Identify which cell holds the provided text, then report its [X, Y] central coordinate. 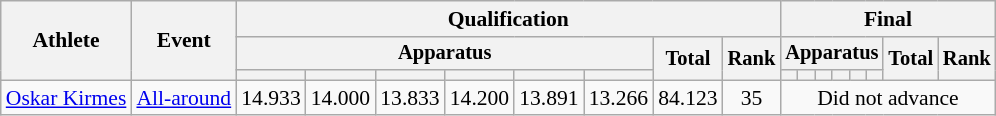
13.266 [618, 98]
13.833 [410, 98]
13.891 [548, 98]
All-around [184, 98]
Athlete [66, 40]
14.200 [480, 98]
35 [752, 98]
Qualification [508, 19]
84.123 [688, 98]
Event [184, 40]
14.933 [270, 98]
Did not advance [888, 98]
Oskar Kirmes [66, 98]
14.000 [340, 98]
Final [888, 19]
